From the cell containing the given text, extract its center point as (X, Y) coordinate. 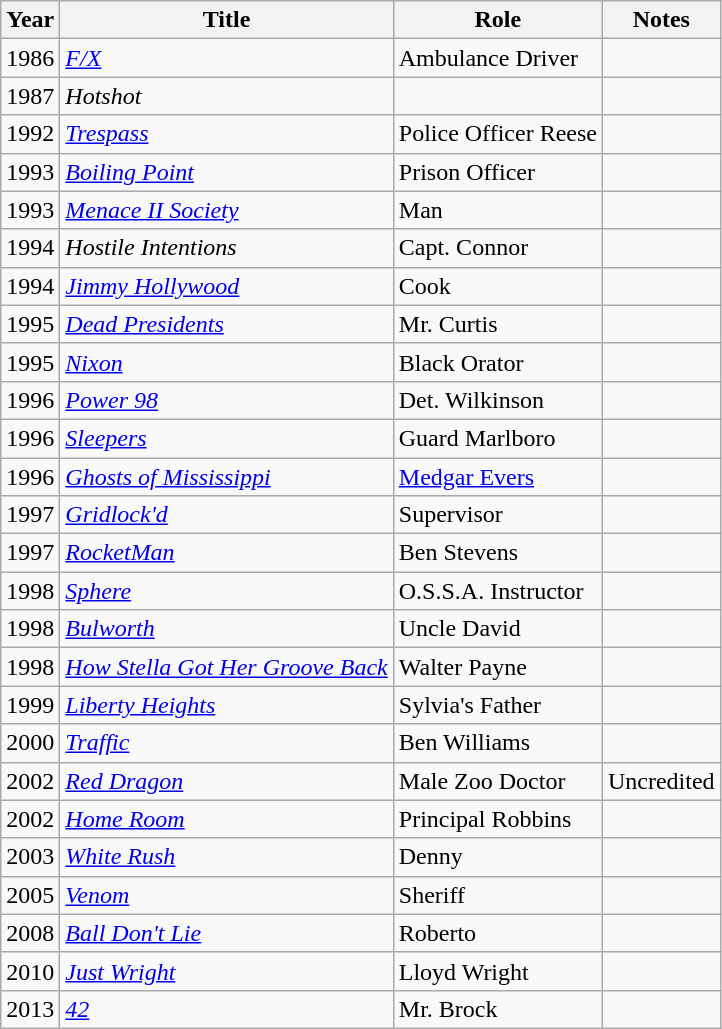
Sleepers (226, 438)
Cook (498, 286)
Male Zoo Doctor (498, 781)
Supervisor (498, 515)
Lloyd Wright (498, 971)
1999 (30, 705)
Sphere (226, 591)
Denny (498, 857)
Traffic (226, 743)
Gridlock'd (226, 515)
Just Wright (226, 971)
Menace II Society (226, 210)
Hotshot (226, 96)
Det. Wilkinson (498, 400)
Uncle David (498, 629)
Principal Robbins (498, 819)
Ghosts of Mississippi (226, 477)
Liberty Heights (226, 705)
Black Orator (498, 362)
2010 (30, 971)
2013 (30, 1009)
Uncredited (661, 781)
Man (498, 210)
Ben Williams (498, 743)
Jimmy Hollywood (226, 286)
How Stella Got Her Groove Back (226, 667)
Boiling Point (226, 172)
Dead Presidents (226, 324)
Roberto (498, 933)
Capt. Connor (498, 248)
Title (226, 20)
Role (498, 20)
Venom (226, 895)
2008 (30, 933)
Prison Officer (498, 172)
1992 (30, 134)
42 (226, 1009)
Home Room (226, 819)
1986 (30, 58)
2000 (30, 743)
Notes (661, 20)
Ball Don't Lie (226, 933)
Sheriff (498, 895)
Ben Stevens (498, 553)
RocketMan (226, 553)
Bulworth (226, 629)
Medgar Evers (498, 477)
Guard Marlboro (498, 438)
Nixon (226, 362)
2005 (30, 895)
Mr. Curtis (498, 324)
Year (30, 20)
1987 (30, 96)
Hostile Intentions (226, 248)
2003 (30, 857)
Sylvia's Father (498, 705)
Power 98 (226, 400)
F/X (226, 58)
Police Officer Reese (498, 134)
Red Dragon (226, 781)
Trespass (226, 134)
O.S.S.A. Instructor (498, 591)
Ambulance Driver (498, 58)
Walter Payne (498, 667)
White Rush (226, 857)
Mr. Brock (498, 1009)
